Return the (x, y) coordinate for the center point of the cell that contains the specified text.  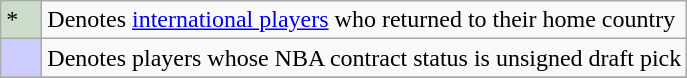
Denotes players whose NBA contract status is unsigned draft pick (364, 58)
* (22, 20)
Denotes international players who returned to their home country (364, 20)
